Capture the cell that displays the provided text and extract its [x, y] central coordinate. 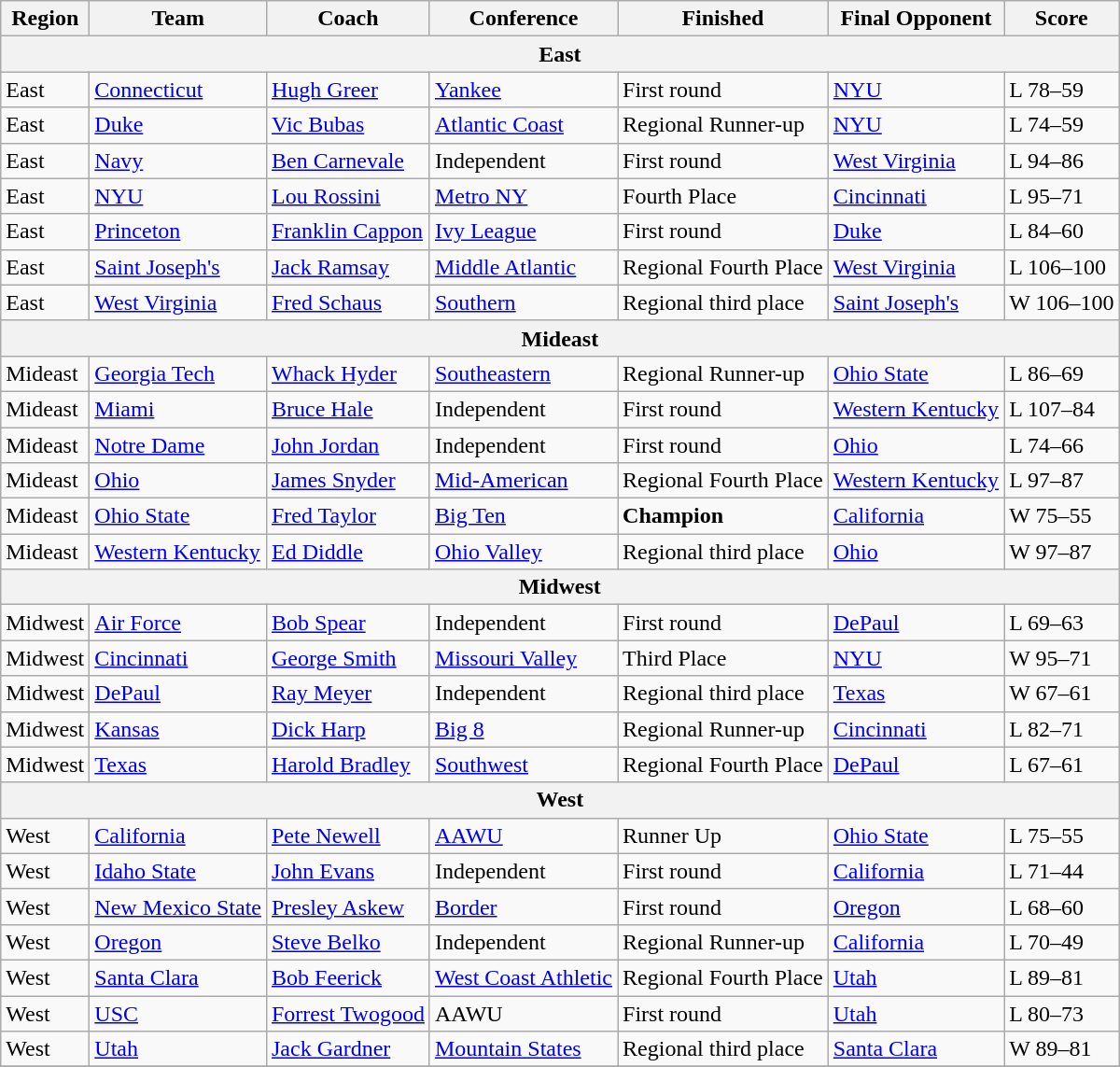
Connecticut [178, 90]
L 106–100 [1062, 267]
Air Force [178, 623]
Middle Atlantic [523, 267]
Hugh Greer [347, 90]
Presley Askew [347, 906]
Bob Feerick [347, 977]
W 75–55 [1062, 516]
L 89–81 [1062, 977]
Fourth Place [723, 196]
Ed Diddle [347, 552]
Yankee [523, 90]
Team [178, 19]
Navy [178, 161]
John Evans [347, 871]
L 75–55 [1062, 835]
Bruce Hale [347, 409]
L 74–66 [1062, 445]
W 67–61 [1062, 694]
Big Ten [523, 516]
Finished [723, 19]
Franklin Cappon [347, 232]
L 67–61 [1062, 765]
West Coast Athletic [523, 977]
Jack Gardner [347, 1049]
L 84–60 [1062, 232]
Steve Belko [347, 942]
Ray Meyer [347, 694]
Ohio Valley [523, 552]
Fred Schaus [347, 302]
L 107–84 [1062, 409]
Whack Hyder [347, 373]
L 71–44 [1062, 871]
Region [45, 19]
W 89–81 [1062, 1049]
Kansas [178, 729]
John Jordan [347, 445]
Georgia Tech [178, 373]
Border [523, 906]
L 86–69 [1062, 373]
Missouri Valley [523, 658]
New Mexico State [178, 906]
Metro NY [523, 196]
Notre Dame [178, 445]
Ivy League [523, 232]
Southern [523, 302]
W 95–71 [1062, 658]
L 70–49 [1062, 942]
Forrest Twogood [347, 1013]
James Snyder [347, 481]
Conference [523, 19]
Southeastern [523, 373]
Dick Harp [347, 729]
Atlantic Coast [523, 125]
L 80–73 [1062, 1013]
Idaho State [178, 871]
L 94–86 [1062, 161]
L 74–59 [1062, 125]
W 97–87 [1062, 552]
L 82–71 [1062, 729]
Lou Rossini [347, 196]
L 69–63 [1062, 623]
Score [1062, 19]
Princeton [178, 232]
Harold Bradley [347, 765]
Mountain States [523, 1049]
Third Place [723, 658]
L 68–60 [1062, 906]
Southwest [523, 765]
Mid-American [523, 481]
Pete Newell [347, 835]
Final Opponent [916, 19]
USC [178, 1013]
W 106–100 [1062, 302]
L 97–87 [1062, 481]
Miami [178, 409]
Big 8 [523, 729]
Champion [723, 516]
Bob Spear [347, 623]
Jack Ramsay [347, 267]
L 95–71 [1062, 196]
Ben Carnevale [347, 161]
Coach [347, 19]
L 78–59 [1062, 90]
George Smith [347, 658]
Fred Taylor [347, 516]
Runner Up [723, 835]
Vic Bubas [347, 125]
